Provide the (X, Y) coordinate of the cell's center where the given text is located.  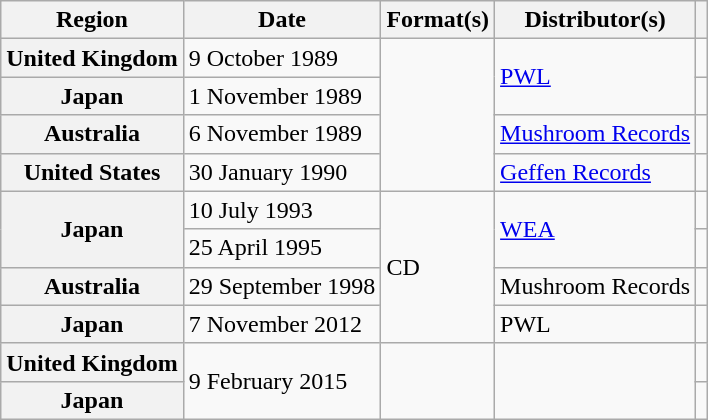
WEA (596, 229)
Distributor(s) (596, 20)
9 February 2015 (282, 381)
30 January 1990 (282, 172)
CD (438, 267)
10 July 1993 (282, 210)
Format(s) (438, 20)
Date (282, 20)
Geffen Records (596, 172)
7 November 2012 (282, 324)
United States (92, 172)
29 September 1998 (282, 286)
25 April 1995 (282, 248)
6 November 1989 (282, 134)
1 November 1989 (282, 96)
Region (92, 20)
9 October 1989 (282, 58)
